Return the (x, y) coordinate for the center point of the cell that contains the specified text.  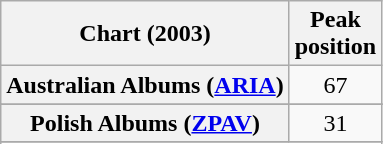
67 (335, 85)
Polish Albums (ZPAV) (145, 123)
Chart (2003) (145, 34)
Australian Albums (ARIA) (145, 85)
31 (335, 123)
Peakposition (335, 34)
